Capture the cell that displays the provided text and extract its (X, Y) central coordinate. 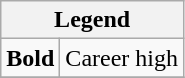
Bold (30, 58)
Career high (122, 58)
Legend (92, 20)
